Provide the [X, Y] coordinate of the cell's center where the given text is located.  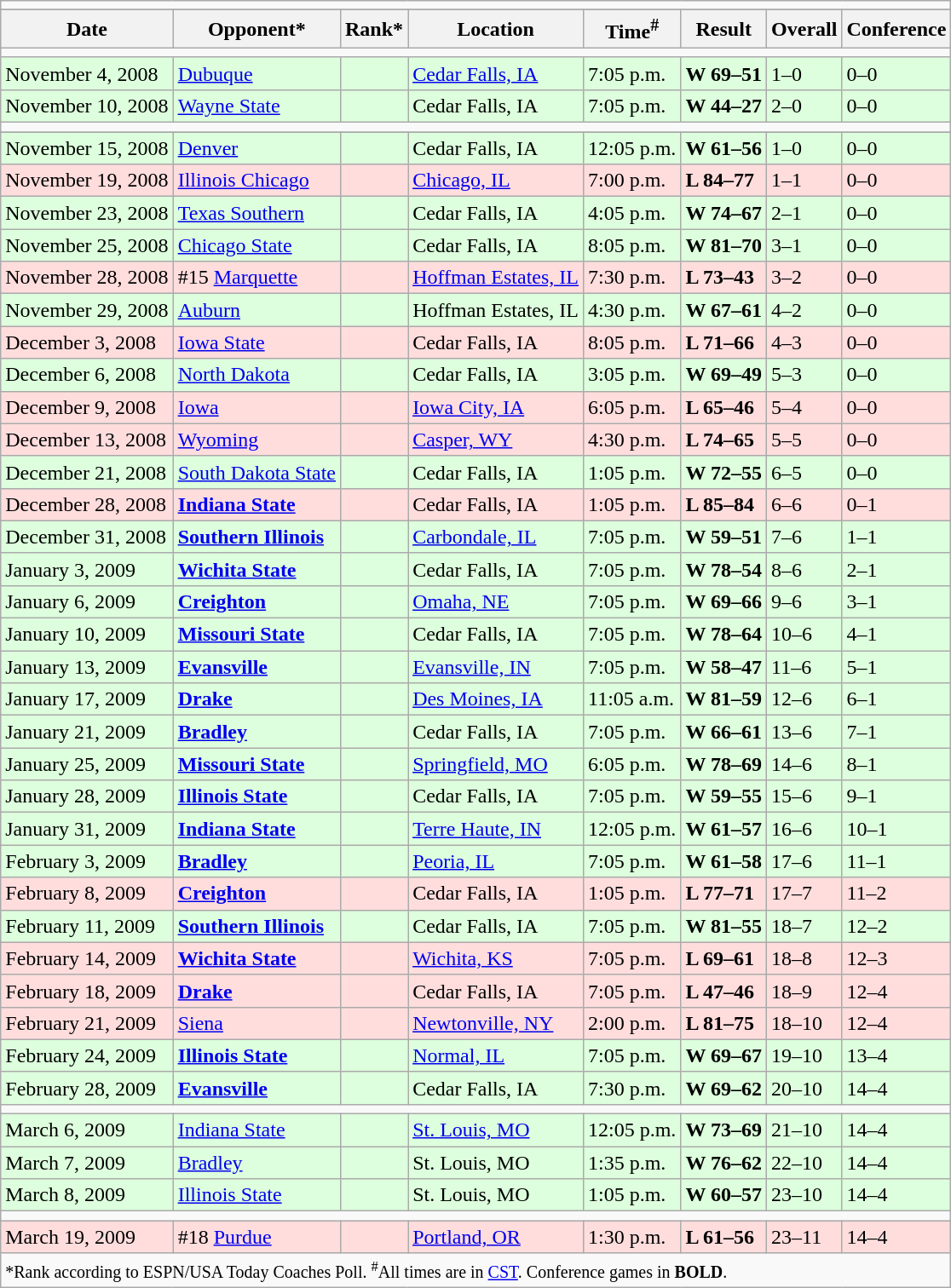
18–9 [804, 991]
December 31, 2008 [87, 537]
March 19, 2009 [87, 1237]
W 81–70 [724, 245]
Newtonville, NY [496, 1023]
13–4 [896, 1055]
14–6 [804, 764]
8–6 [804, 569]
Wichita, KS [496, 958]
W 72–55 [724, 472]
17–7 [804, 894]
21–10 [804, 1130]
February 14, 2009 [87, 958]
Des Moines, IA [496, 699]
L 73–43 [724, 278]
4–3 [804, 342]
*Rank according to ESPN/USA Today Coaches Poll. #All times are in CST. Conference games in BOLD. [475, 1270]
February 18, 2009 [87, 991]
W 61–56 [724, 148]
L 71–66 [724, 342]
L 81–75 [724, 1023]
10–1 [896, 829]
January 28, 2009 [87, 796]
W 58–47 [724, 667]
February 3, 2009 [87, 861]
12–2 [896, 926]
10–6 [804, 635]
Portland, OR [496, 1237]
13–6 [804, 732]
November 10, 2008 [87, 106]
L 84–77 [724, 181]
W 74–67 [724, 213]
5–4 [804, 407]
W 59–55 [724, 796]
#15 Marquette [256, 278]
Evansville, IN [496, 667]
November 19, 2008 [87, 181]
20–10 [804, 1088]
Location [496, 29]
Terre Haute, IN [496, 829]
March 7, 2009 [87, 1163]
22–10 [804, 1163]
7:00 p.m. [631, 181]
W 67–61 [724, 310]
February 21, 2009 [87, 1023]
Dubuque [256, 73]
Texas Southern [256, 213]
6–1 [896, 699]
Opponent* [256, 29]
2:00 p.m. [631, 1023]
Casper, WY [496, 440]
18–7 [804, 926]
7–6 [804, 537]
4–1 [896, 635]
November 15, 2008 [87, 148]
L 65–46 [724, 407]
4:05 p.m. [631, 213]
12–6 [804, 699]
Peoria, IL [496, 861]
January 31, 2009 [87, 829]
North Dakota [256, 375]
January 25, 2009 [87, 764]
L 74–65 [724, 440]
Conference [896, 29]
15–6 [804, 796]
December 21, 2008 [87, 472]
23–10 [804, 1195]
Chicago State [256, 245]
11–1 [896, 861]
December 28, 2008 [87, 504]
11:05 a.m. [631, 699]
18–8 [804, 958]
1:30 p.m. [631, 1237]
W 81–59 [724, 699]
Auburn [256, 310]
December 3, 2008 [87, 342]
W 60–57 [724, 1195]
16–6 [804, 829]
Iowa [256, 407]
November 23, 2008 [87, 213]
11–2 [896, 894]
2–0 [804, 106]
Rank* [373, 29]
November 4, 2008 [87, 73]
W 78–69 [724, 764]
December 13, 2008 [87, 440]
5–5 [804, 440]
L 85–84 [724, 504]
January 3, 2009 [87, 569]
8–1 [896, 764]
Illinois Chicago [256, 181]
Overall [804, 29]
January 6, 2009 [87, 601]
L 61–56 [724, 1237]
January 10, 2009 [87, 635]
Time# [631, 29]
Iowa City, IA [496, 407]
3:05 p.m. [631, 375]
December 6, 2008 [87, 375]
Normal, IL [496, 1055]
Omaha, NE [496, 601]
Date [87, 29]
0–1 [896, 504]
November 25, 2008 [87, 245]
18–10 [804, 1023]
L 47–46 [724, 991]
W 69–51 [724, 73]
March 6, 2009 [87, 1130]
Wayne State [256, 106]
W 76–62 [724, 1163]
L 77–71 [724, 894]
W 81–55 [724, 926]
W 44–27 [724, 106]
W 73–69 [724, 1130]
W 78–54 [724, 569]
6–5 [804, 472]
Result [724, 29]
Springfield, MO [496, 764]
5–3 [804, 375]
7–1 [896, 732]
South Dakota State [256, 472]
W 69–67 [724, 1055]
W 61–58 [724, 861]
Iowa State [256, 342]
23–11 [804, 1237]
March 8, 2009 [87, 1195]
19–10 [804, 1055]
W 61–57 [724, 829]
9–1 [896, 796]
12–3 [896, 958]
17–6 [804, 861]
6–6 [804, 504]
W 78–64 [724, 635]
L 69–61 [724, 958]
February 28, 2009 [87, 1088]
November 29, 2008 [87, 310]
February 11, 2009 [87, 926]
November 28, 2008 [87, 278]
January 17, 2009 [87, 699]
4–2 [804, 310]
W 69–66 [724, 601]
W 69–49 [724, 375]
February 24, 2009 [87, 1055]
Denver [256, 148]
February 8, 2009 [87, 894]
#18 Purdue [256, 1237]
11–6 [804, 667]
3–2 [804, 278]
9–6 [804, 601]
W 59–51 [724, 537]
Carbondale, IL [496, 537]
January 13, 2009 [87, 667]
W 66–61 [724, 732]
5–1 [896, 667]
1:35 p.m. [631, 1163]
W 69–62 [724, 1088]
December 9, 2008 [87, 407]
January 21, 2009 [87, 732]
Chicago, IL [496, 181]
Wyoming [256, 440]
Siena [256, 1023]
